Return (x, y) of the center of cell containing provided text 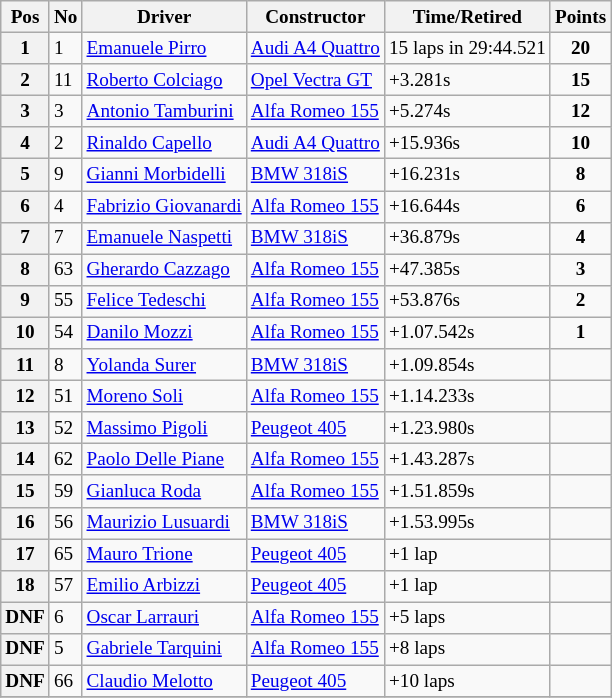
Time/Retired (467, 17)
+1.23.980s (467, 428)
Emilio Arbizzi (164, 586)
13 (26, 428)
20 (580, 48)
Opel Vectra GT (315, 80)
Felice Tedeschi (164, 301)
Moreno Soli (164, 396)
Fabrizio Giovanardi (164, 206)
+1.09.854s (467, 365)
Emanuele Pirro (164, 48)
55 (66, 301)
Roberto Colciago (164, 80)
Oscar Larrauri (164, 618)
54 (66, 333)
+1.43.287s (467, 460)
17 (26, 554)
Danilo Mozzi (164, 333)
+16.644s (467, 206)
66 (66, 681)
Emanuele Naspetti (164, 238)
Gabriele Tarquini (164, 649)
Gherardo Cazzago (164, 270)
62 (66, 460)
+3.281s (467, 80)
+16.231s (467, 175)
16 (26, 523)
52 (66, 428)
+10 laps (467, 681)
18 (26, 586)
Maurizio Lusuardi (164, 523)
No (66, 17)
15 laps in 29:44.521 (467, 48)
51 (66, 396)
+1.51.859s (467, 491)
Antonio Tamburini (164, 111)
Paolo Delle Piane (164, 460)
Claudio Melotto (164, 681)
Points (580, 17)
+5.274s (467, 111)
+36.879s (467, 238)
+53.876s (467, 301)
14 (26, 460)
57 (66, 586)
+5 laps (467, 618)
+1.53.995s (467, 523)
65 (66, 554)
+8 laps (467, 649)
Gianni Morbidelli (164, 175)
Mauro Trione (164, 554)
+47.385s (467, 270)
Driver (164, 17)
59 (66, 491)
Massimo Pigoli (164, 428)
+1.07.542s (467, 333)
Constructor (315, 17)
Yolanda Surer (164, 365)
+1.14.233s (467, 396)
Pos (26, 17)
Gianluca Roda (164, 491)
63 (66, 270)
56 (66, 523)
Rinaldo Capello (164, 143)
+15.936s (467, 143)
